Capture the cell that displays the provided text and extract its (X, Y) central coordinate. 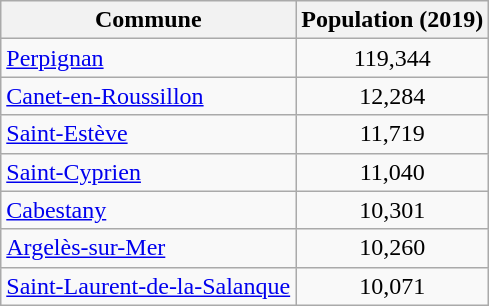
Saint-Laurent-de-la-Salanque (148, 286)
Saint-Estève (148, 134)
Saint-Cyprien (148, 172)
10,260 (392, 248)
Perpignan (148, 58)
10,071 (392, 286)
Cabestany (148, 210)
11,719 (392, 134)
12,284 (392, 96)
11,040 (392, 172)
Argelès-sur-Mer (148, 248)
119,344 (392, 58)
10,301 (392, 210)
Population (2019) (392, 20)
Canet-en-Roussillon (148, 96)
Commune (148, 20)
